For the text-containing cell, return its midpoint in (x, y) coordinate format. 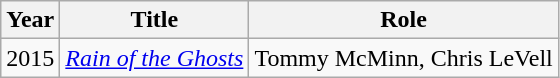
Role (404, 20)
2015 (30, 58)
Tommy McMinn, Chris LeVell (404, 58)
Rain of the Ghosts (154, 58)
Year (30, 20)
Title (154, 20)
